Identify which cell holds the provided text, then report its [X, Y] central coordinate. 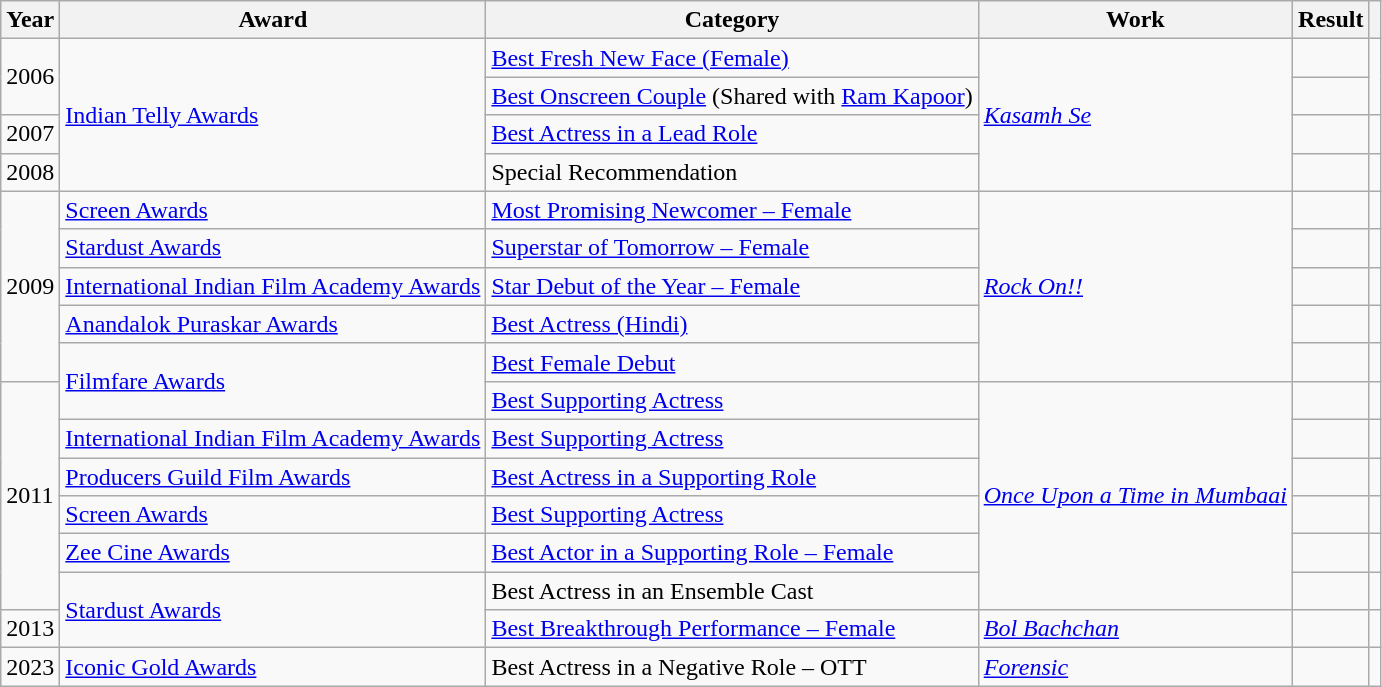
2009 [30, 286]
Most Promising Newcomer – Female [732, 210]
Kasamh Se [1135, 115]
Superstar of Tomorrow – Female [732, 248]
Category [732, 20]
Best Actress in a Supporting Role [732, 477]
2006 [30, 77]
Once Upon a Time in Mumbaai [1135, 495]
Award [273, 20]
Rock On!! [1135, 286]
2011 [30, 495]
2008 [30, 172]
Forensic [1135, 667]
2007 [30, 134]
Star Debut of the Year – Female [732, 286]
Bol Bachchan [1135, 629]
Best Actress in a Lead Role [732, 134]
Anandalok Puraskar Awards [273, 324]
Producers Guild Film Awards [273, 477]
Iconic Gold Awards [273, 667]
Best Actress (Hindi) [732, 324]
Year [30, 20]
Best Actress in a Negative Role – OTT [732, 667]
Special Recommendation [732, 172]
Best Onscreen Couple (Shared with Ram Kapoor) [732, 96]
2023 [30, 667]
Best Actor in a Supporting Role – Female [732, 553]
Filmfare Awards [273, 381]
Zee Cine Awards [273, 553]
Result [1331, 20]
Best Female Debut [732, 362]
Best Breakthrough Performance – Female [732, 629]
Best Actress in an Ensemble Cast [732, 591]
Work [1135, 20]
2013 [30, 629]
Best Fresh New Face (Female) [732, 58]
Indian Telly Awards [273, 115]
